For the text-containing cell, return its midpoint in [X, Y] coordinate format. 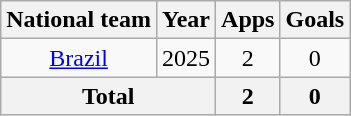
Goals [315, 20]
Brazil [79, 58]
Apps [248, 20]
National team [79, 20]
2025 [186, 58]
Year [186, 20]
Total [108, 96]
